Extract the [x, y] coordinate from the center of the cell holding the provided text.  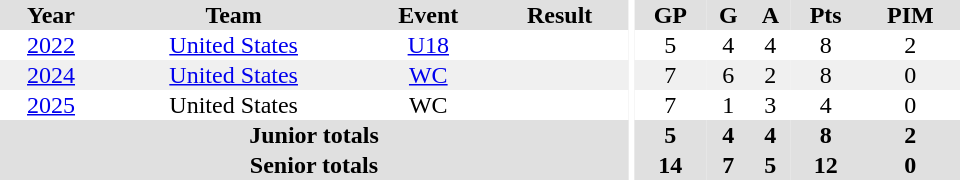
GP [670, 15]
Junior totals [314, 135]
Pts [826, 15]
Team [234, 15]
U18 [428, 45]
Result [560, 15]
Senior totals [314, 165]
2025 [51, 105]
1 [728, 105]
2024 [51, 75]
2022 [51, 45]
14 [670, 165]
3 [770, 105]
Event [428, 15]
12 [826, 165]
G [728, 15]
Year [51, 15]
PIM [910, 15]
A [770, 15]
6 [728, 75]
